Detect which cell encompasses the target text, then output its (x, y) center coordinate. 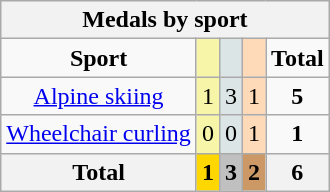
2 (254, 172)
6 (298, 172)
Wheelchair curling (99, 134)
5 (298, 96)
Medals by sport (165, 20)
Alpine skiing (99, 96)
Sport (99, 58)
